Scan for the cell matching the given text and deliver its (x, y) coordinate at center. 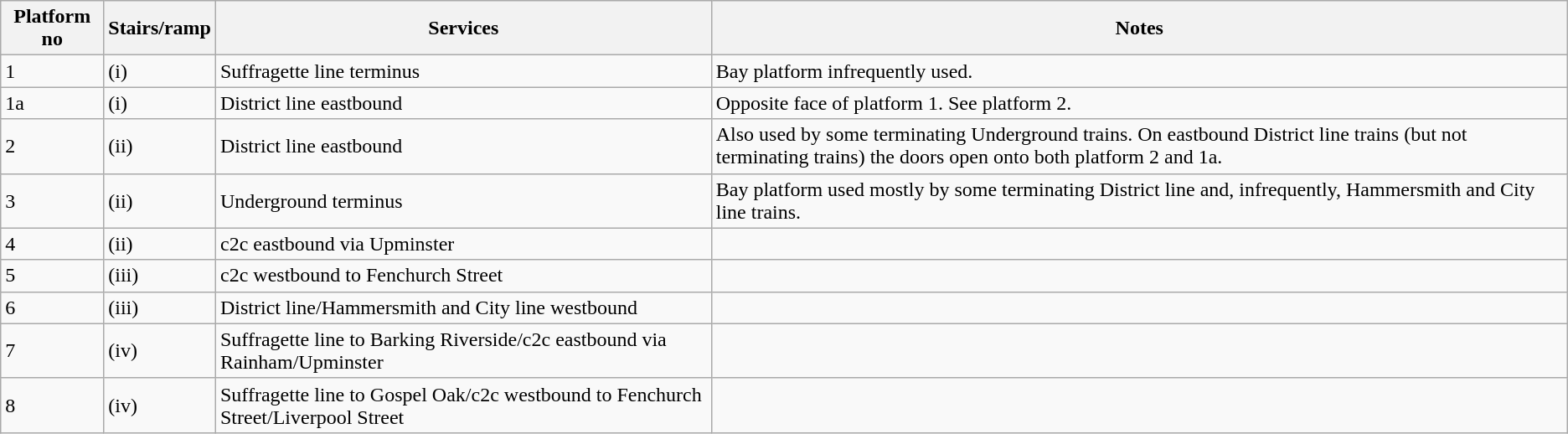
Bay platform infrequently used. (1139, 71)
Notes (1139, 28)
1 (52, 71)
Suffragette line to Barking Riverside/c2c eastbound via Rainham/Upminster (463, 350)
2 (52, 146)
Platform no (52, 28)
8 (52, 406)
7 (52, 350)
Services (463, 28)
1a (52, 103)
4 (52, 244)
3 (52, 201)
Suffragette line to Gospel Oak/c2c westbound to Fenchurch Street/Liverpool Street (463, 406)
5 (52, 276)
c2c westbound to Fenchurch Street (463, 276)
Suffragette line terminus (463, 71)
District line/Hammersmith and City line westbound (463, 307)
Underground terminus (463, 201)
Stairs/ramp (160, 28)
6 (52, 307)
Opposite face of platform 1. See platform 2. (1139, 103)
c2c eastbound via Upminster (463, 244)
Bay platform used mostly by some terminating District line and, infrequently, Hammersmith and City line trains. (1139, 201)
